Detect which cell encompasses the target text, then output its (x, y) center coordinate. 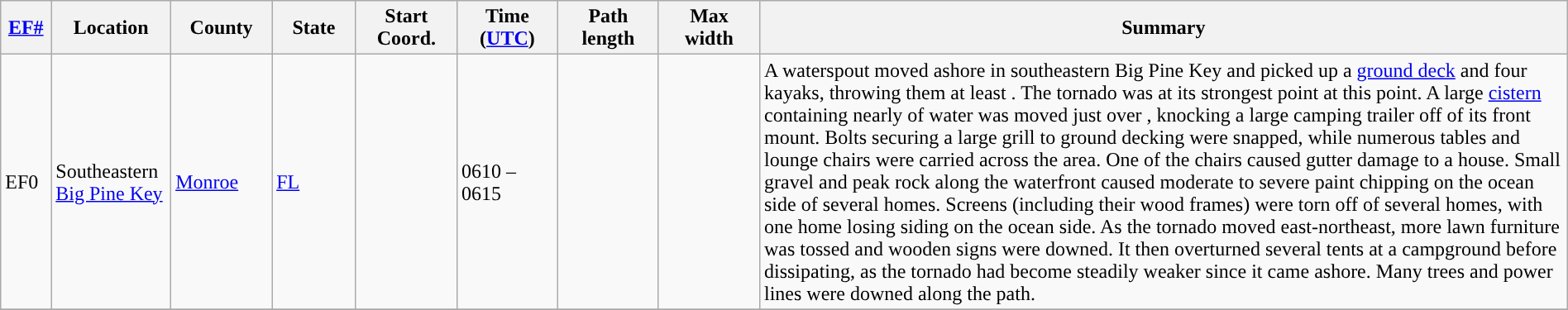
Time (UTC) (507, 28)
Start Coord. (406, 28)
County (222, 28)
Southeastern Big Pine Key (111, 182)
Path length (608, 28)
Summary (1163, 28)
EF0 (26, 182)
FL (314, 182)
Max width (709, 28)
0610 – 0615 (507, 182)
Location (111, 28)
Monroe (222, 182)
State (314, 28)
EF# (26, 28)
